Determine the (X, Y) coordinate at the center of the cell enclosing the given text.  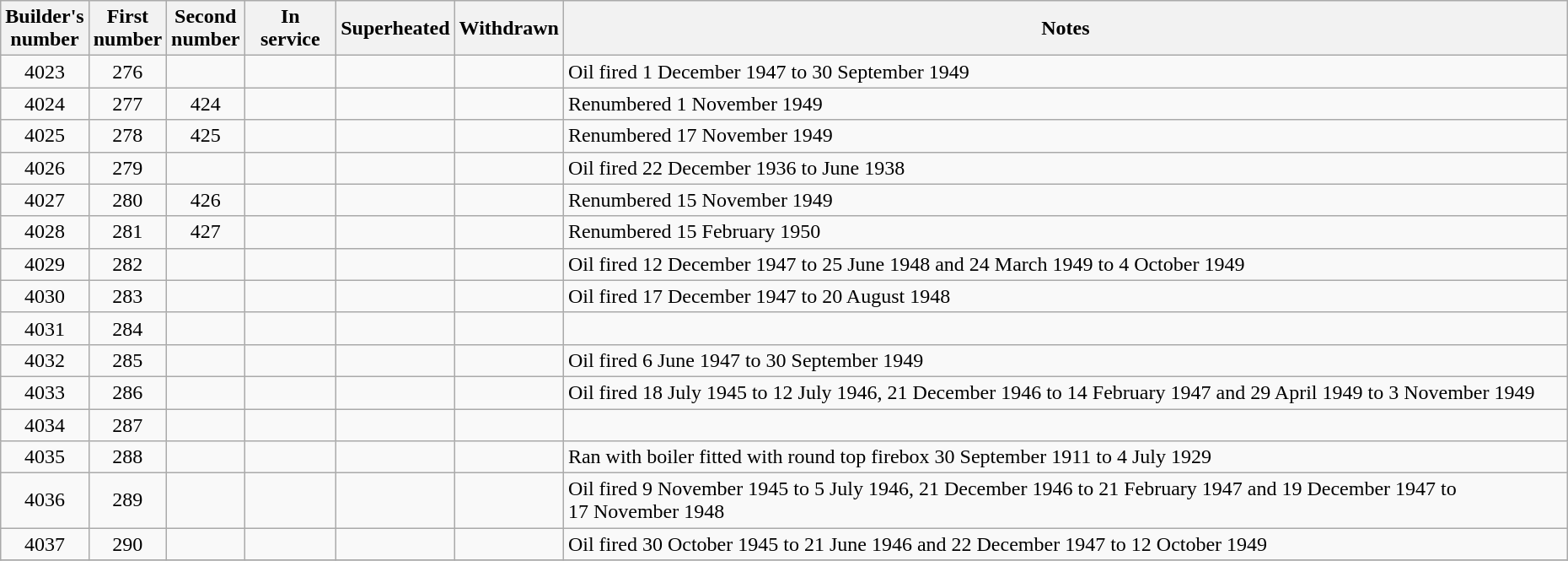
Oil fired 18 July 1945 to 12 July 1946, 21 December 1946 to 14 February 1947 and 29 April 1949 to 3 November 1949 (1066, 392)
426 (206, 200)
4035 (45, 457)
Oil fired 9 November 1945 to 5 July 1946, 21 December 1946 to 21 February 1947 and 19 December 1947 to 17 November 1948 (1066, 501)
Oil fired 1 December 1947 to 30 September 1949 (1066, 72)
427 (206, 232)
425 (206, 136)
4029 (45, 264)
4027 (45, 200)
4025 (45, 136)
288 (127, 457)
285 (127, 360)
Renumbered 17 November 1949 (1066, 136)
4031 (45, 328)
4033 (45, 392)
4026 (45, 168)
4023 (45, 72)
Oil fired 17 December 1947 to 20 August 1948 (1066, 296)
Builder'snumber (45, 29)
Oil fired 22 December 1936 to June 1938 (1066, 168)
Renumbered 1 November 1949 (1066, 104)
287 (127, 424)
284 (127, 328)
Superheated (395, 29)
Oil fired 6 June 1947 to 30 September 1949 (1066, 360)
282 (127, 264)
280 (127, 200)
Notes (1066, 29)
276 (127, 72)
4028 (45, 232)
286 (127, 392)
Renumbered 15 November 1949 (1066, 200)
424 (206, 104)
Withdrawn (509, 29)
290 (127, 544)
4024 (45, 104)
4030 (45, 296)
4032 (45, 360)
277 (127, 104)
Oil fired 30 October 1945 to 21 June 1946 and 22 December 1947 to 12 October 1949 (1066, 544)
281 (127, 232)
4034 (45, 424)
Firstnumber (127, 29)
278 (127, 136)
Renumbered 15 February 1950 (1066, 232)
283 (127, 296)
In service (290, 29)
Oil fired 12 December 1947 to 25 June 1948 and 24 March 1949 to 4 October 1949 (1066, 264)
Ran with boiler fitted with round top firebox 30 September 1911 to 4 July 1929 (1066, 457)
4036 (45, 501)
Secondnumber (206, 29)
289 (127, 501)
4037 (45, 544)
279 (127, 168)
